Capture the cell that displays the provided text and extract its [x, y] central coordinate. 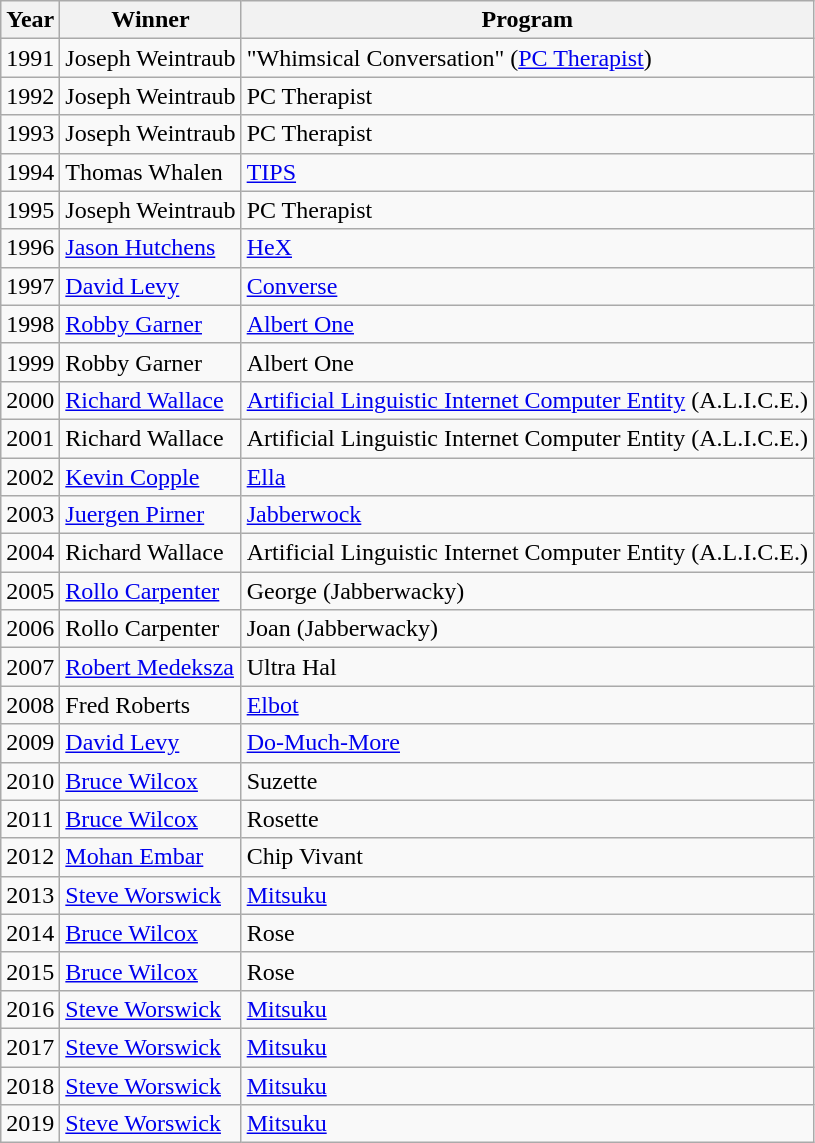
2013 [30, 895]
2000 [30, 400]
2010 [30, 781]
2008 [30, 705]
HeX [527, 248]
Converse [527, 286]
2019 [30, 1124]
1995 [30, 210]
Do-Much-More [527, 743]
"Whimsical Conversation" (PC Therapist) [527, 58]
Rosette [527, 819]
1999 [30, 362]
2005 [30, 591]
2001 [30, 438]
2007 [30, 667]
2014 [30, 933]
2002 [30, 477]
Jabberwock [527, 515]
Joan (Jabberwacky) [527, 629]
Fred Roberts [150, 705]
Jason Hutchens [150, 248]
2017 [30, 1047]
Robert Medeksza [150, 667]
Chip Vivant [527, 857]
Program [527, 20]
Juergen Pirner [150, 515]
Ella [527, 477]
2009 [30, 743]
2018 [30, 1085]
2006 [30, 629]
2011 [30, 819]
1996 [30, 248]
1991 [30, 58]
Kevin Copple [150, 477]
Suzette [527, 781]
2012 [30, 857]
2016 [30, 1009]
Ultra Hal [527, 667]
George (Jabberwacky) [527, 591]
1994 [30, 172]
1998 [30, 324]
Mohan Embar [150, 857]
Elbot [527, 705]
Winner [150, 20]
2015 [30, 971]
TIPS [527, 172]
2003 [30, 515]
2004 [30, 553]
Year [30, 20]
1993 [30, 134]
1992 [30, 96]
1997 [30, 286]
Thomas Whalen [150, 172]
